Output the [x, y] coordinate of the center of the cell containing the given text.  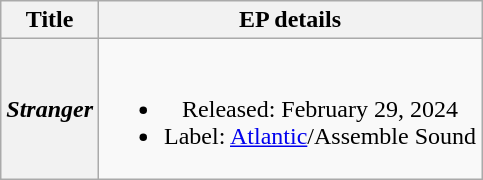
EP details [290, 20]
Title [50, 20]
Released: February 29, 2024Label: Atlantic/Assemble Sound [290, 109]
Stranger [50, 109]
